Return (X, Y) of the center of cell containing provided text 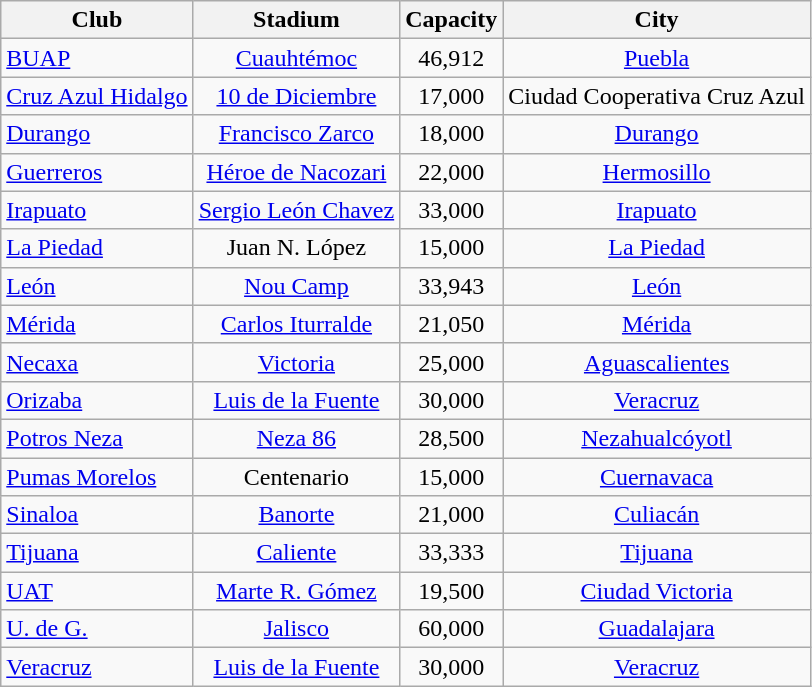
Centenario (296, 477)
Neza 86 (296, 438)
21,000 (452, 515)
Caliente (296, 553)
17,000 (452, 96)
Hermosillo (657, 172)
Pumas Morelos (97, 477)
Guadalajara (657, 629)
Carlos Iturralde (296, 324)
33,000 (452, 210)
Guerreros (97, 172)
Francisco Zarco (296, 134)
Sergio León Chavez (296, 210)
Victoria (296, 362)
33,943 (452, 286)
Ciudad Victoria (657, 591)
Puebla (657, 58)
Marte R. Gómez (296, 591)
46,912 (452, 58)
Banorte (296, 515)
Culiacán (657, 515)
UAT (97, 591)
Sinaloa (97, 515)
Orizaba (97, 400)
22,000 (452, 172)
21,050 (452, 324)
Stadium (296, 20)
10 de Diciembre (296, 96)
28,500 (452, 438)
Cuernavaca (657, 477)
BUAP (97, 58)
Aguascalientes (657, 362)
19,500 (452, 591)
Héroe de Nacozari (296, 172)
Nezahualcóyotl (657, 438)
Juan N. López (296, 248)
Cuauhtémoc (296, 58)
Ciudad Cooperativa Cruz Azul (657, 96)
Cruz Azul Hidalgo (97, 96)
Necaxa (97, 362)
Capacity (452, 20)
Jalisco (296, 629)
25,000 (452, 362)
18,000 (452, 134)
Club (97, 20)
U. de G. (97, 629)
33,333 (452, 553)
Nou Camp (296, 286)
Potros Neza (97, 438)
60,000 (452, 629)
City (657, 20)
